Determine the [X, Y] coordinate at the center of the cell enclosing the given text.  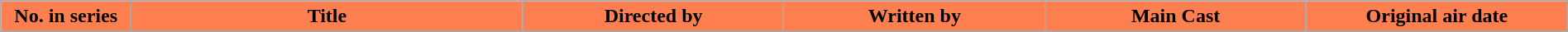
Directed by [653, 16]
No. in series [66, 16]
Original air date [1437, 16]
Title [327, 16]
Main Cast [1176, 16]
Written by [915, 16]
